From the cell containing the given text, extract its center point as (x, y) coordinate. 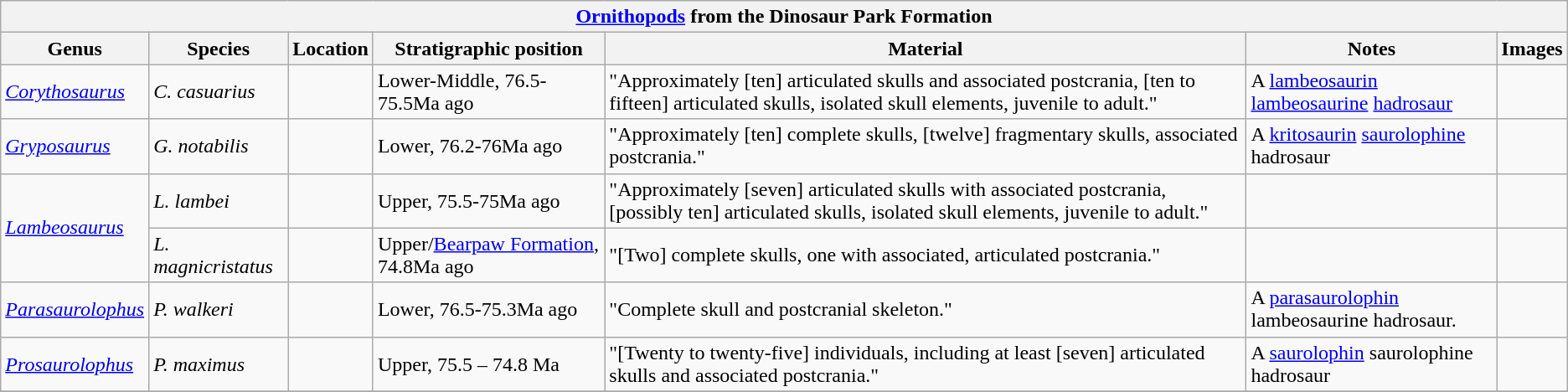
Images (1532, 49)
Location (331, 49)
P. maximus (219, 364)
A lambeosaurin lambeosaurine hadrosaur (1372, 92)
Lower-Middle, 76.5-75.5Ma ago (488, 92)
G. notabilis (219, 146)
Upper, 75.5 – 74.8 Ma (488, 364)
"Complete skull and postcranial skeleton." (926, 310)
Corythosaurus (75, 92)
L. magnicristatus (219, 255)
Species (219, 49)
Gryposaurus (75, 146)
A saurolophin saurolophine hadrosaur (1372, 364)
"[Twenty to twenty-five] individuals, including at least [seven] articulated skulls and associated postcrania." (926, 364)
Material (926, 49)
Upper/Bearpaw Formation, 74.8Ma ago (488, 255)
Upper, 75.5-75Ma ago (488, 201)
Ornithopods from the Dinosaur Park Formation (784, 17)
Notes (1372, 49)
P. walkeri (219, 310)
Lower, 76.2-76Ma ago (488, 146)
A kritosaurin saurolophine hadrosaur (1372, 146)
Genus (75, 49)
Lambeosaurus (75, 228)
Stratigraphic position (488, 49)
"Approximately [ten] articulated skulls and associated postcrania, [ten to fifteen] articulated skulls, isolated skull elements, juvenile to adult." (926, 92)
"Approximately [seven] articulated skulls with associated postcrania, [possibly ten] articulated skulls, isolated skull elements, juvenile to adult." (926, 201)
Lower, 76.5-75.3Ma ago (488, 310)
C. casuarius (219, 92)
L. lambei (219, 201)
"Approximately [ten] complete skulls, [twelve] fragmentary skulls, associated postcrania." (926, 146)
Parasaurolophus (75, 310)
A parasaurolophin lambeosaurine hadrosaur. (1372, 310)
"[Two] complete skulls, one with associated, articulated postcrania." (926, 255)
Prosaurolophus (75, 364)
